Provide the [X, Y] coordinate of the cell's center where the given text is located.  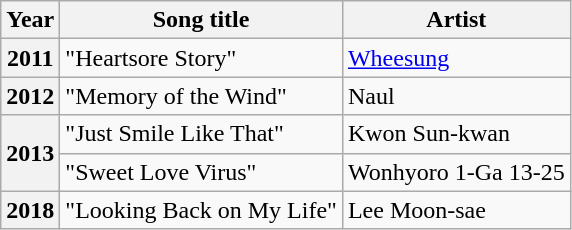
"Sweet Love Virus" [202, 172]
Artist [456, 20]
"Looking Back on My Life" [202, 210]
Wonhyoro 1-Ga 13-25 [456, 172]
2012 [30, 96]
2011 [30, 58]
"Memory of the Wind" [202, 96]
Song title [202, 20]
Lee Moon-sae [456, 210]
"Just Smile Like That" [202, 134]
2013 [30, 153]
"Heartsore Story" [202, 58]
Wheesung [456, 58]
Kwon Sun-kwan [456, 134]
Year [30, 20]
2018 [30, 210]
Naul [456, 96]
